Pinpoint the cell where the given text exists, returning its [X, Y] midpoint coordinate. 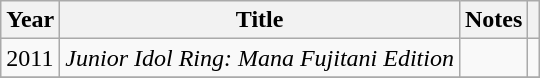
Title [260, 20]
Notes [493, 20]
2011 [30, 58]
Year [30, 20]
Junior Idol Ring: Mana Fujitani Edition [260, 58]
